Return the (x, y) coordinate for the center point of the cell that contains the specified text.  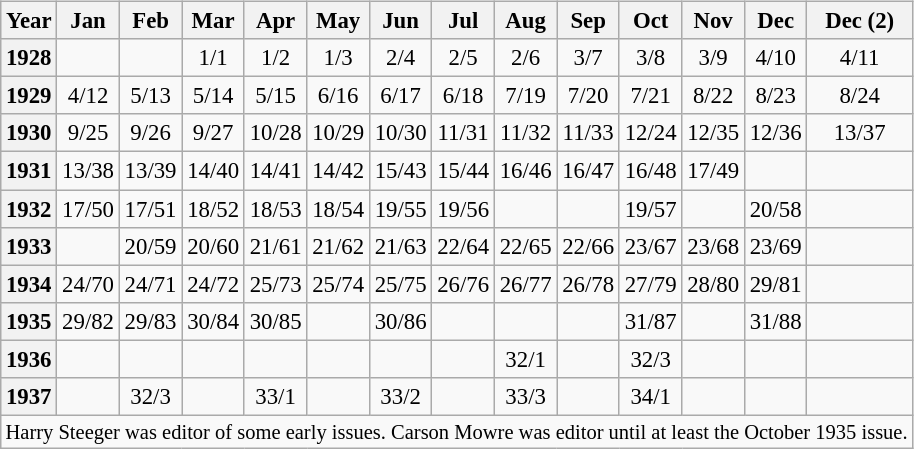
10/30 (400, 133)
16/48 (650, 171)
20/60 (214, 246)
1/1 (214, 58)
20/58 (776, 209)
16/46 (526, 171)
1935 (29, 321)
14/42 (338, 171)
May (338, 21)
21/62 (338, 246)
34/1 (650, 396)
17/50 (88, 209)
2/4 (400, 58)
Year (29, 21)
Sep (588, 21)
25/73 (276, 284)
1928 (29, 58)
17/49 (714, 171)
1931 (29, 171)
7/19 (526, 96)
Harry Steeger was editor of some early issues. Carson Mowre was editor until at least the October 1935 issue. (457, 432)
Aug (526, 21)
22/65 (526, 246)
11/33 (588, 133)
12/24 (650, 133)
6/18 (464, 96)
9/26 (150, 133)
4/11 (860, 58)
30/86 (400, 321)
18/54 (338, 209)
Jan (88, 21)
Jul (464, 21)
Oct (650, 21)
4/12 (88, 96)
1/3 (338, 58)
2/5 (464, 58)
13/37 (860, 133)
24/72 (214, 284)
Nov (714, 21)
24/71 (150, 284)
12/35 (714, 133)
30/85 (276, 321)
14/41 (276, 171)
29/81 (776, 284)
33/1 (276, 396)
3/8 (650, 58)
3/9 (714, 58)
Feb (150, 21)
11/32 (526, 133)
3/7 (588, 58)
Apr (276, 21)
5/15 (276, 96)
31/87 (650, 321)
14/40 (214, 171)
26/78 (588, 284)
18/52 (214, 209)
22/66 (588, 246)
25/74 (338, 284)
23/67 (650, 246)
19/56 (464, 209)
26/76 (464, 284)
21/61 (276, 246)
25/75 (400, 284)
8/24 (860, 96)
19/55 (400, 209)
9/25 (88, 133)
20/59 (150, 246)
10/28 (276, 133)
Mar (214, 21)
15/43 (400, 171)
31/88 (776, 321)
32/1 (526, 359)
1932 (29, 209)
33/2 (400, 396)
18/53 (276, 209)
11/31 (464, 133)
7/21 (650, 96)
22/64 (464, 246)
17/51 (150, 209)
9/27 (214, 133)
30/84 (214, 321)
15/44 (464, 171)
29/83 (150, 321)
1934 (29, 284)
5/13 (150, 96)
1937 (29, 396)
12/36 (776, 133)
28/80 (714, 284)
10/29 (338, 133)
4/10 (776, 58)
21/63 (400, 246)
16/47 (588, 171)
13/38 (88, 171)
Dec (776, 21)
19/57 (650, 209)
Jun (400, 21)
23/69 (776, 246)
8/23 (776, 96)
26/77 (526, 284)
27/79 (650, 284)
24/70 (88, 284)
2/6 (526, 58)
1929 (29, 96)
7/20 (588, 96)
Dec (2) (860, 21)
1936 (29, 359)
5/14 (214, 96)
29/82 (88, 321)
1930 (29, 133)
8/22 (714, 96)
1/2 (276, 58)
6/17 (400, 96)
33/3 (526, 396)
1933 (29, 246)
13/39 (150, 171)
6/16 (338, 96)
23/68 (714, 246)
